Scan for the cell matching the given text and deliver its [x, y] coordinate at center. 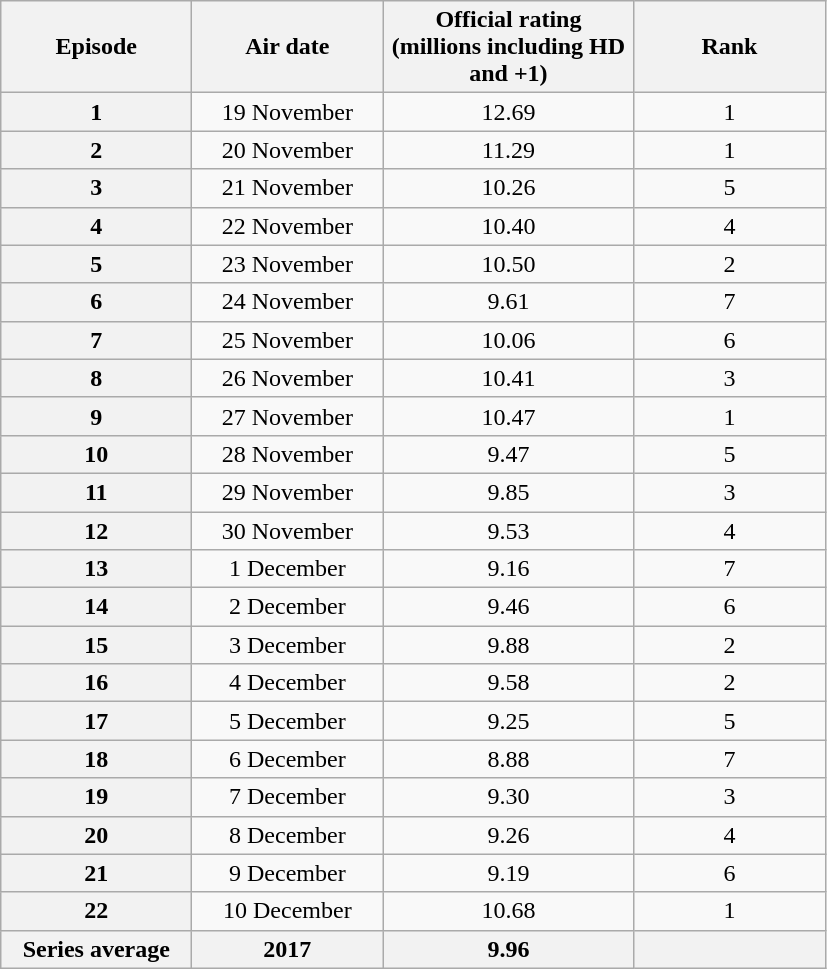
21 November [288, 188]
9.61 [508, 302]
Rank [730, 47]
10.50 [508, 264]
4 December [288, 683]
8 December [288, 835]
9.30 [508, 797]
18 [96, 759]
12 [96, 531]
10.26 [508, 188]
28 November [288, 454]
13 [96, 569]
20 [96, 835]
3 December [288, 645]
10.06 [508, 340]
9.58 [508, 683]
7 December [288, 797]
22 November [288, 226]
Series average [96, 949]
14 [96, 607]
9.88 [508, 645]
8 [96, 378]
9.96 [508, 949]
9.26 [508, 835]
8.88 [508, 759]
Episode [96, 47]
9.85 [508, 492]
6 December [288, 759]
27 November [288, 416]
9 [96, 416]
16 [96, 683]
24 November [288, 302]
2 December [288, 607]
21 [96, 873]
17 [96, 721]
9.19 [508, 873]
19 November [288, 112]
9.25 [508, 721]
9.46 [508, 607]
10 [96, 454]
2017 [288, 949]
9 December [288, 873]
5 December [288, 721]
10.68 [508, 911]
11.29 [508, 150]
25 November [288, 340]
10.41 [508, 378]
10 December [288, 911]
26 November [288, 378]
9.16 [508, 569]
30 November [288, 531]
12.69 [508, 112]
19 [96, 797]
Air date [288, 47]
9.47 [508, 454]
10.40 [508, 226]
10.47 [508, 416]
20 November [288, 150]
1 December [288, 569]
23 November [288, 264]
15 [96, 645]
11 [96, 492]
29 November [288, 492]
Official rating(millions including HD and +1) [508, 47]
9.53 [508, 531]
22 [96, 911]
